For the text-containing cell, return its midpoint in [X, Y] coordinate format. 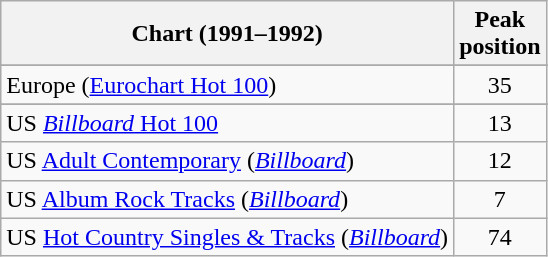
US Hot Country Singles & Tracks (Billboard) [228, 237]
Chart (1991–1992) [228, 34]
US Billboard Hot 100 [228, 123]
74 [500, 237]
35 [500, 85]
Peakposition [500, 34]
US Album Rock Tracks (Billboard) [228, 199]
7 [500, 199]
12 [500, 161]
13 [500, 123]
Europe (Eurochart Hot 100) [228, 85]
US Adult Contemporary (Billboard) [228, 161]
